Scan for the cell matching the given text and deliver its [X, Y] coordinate at center. 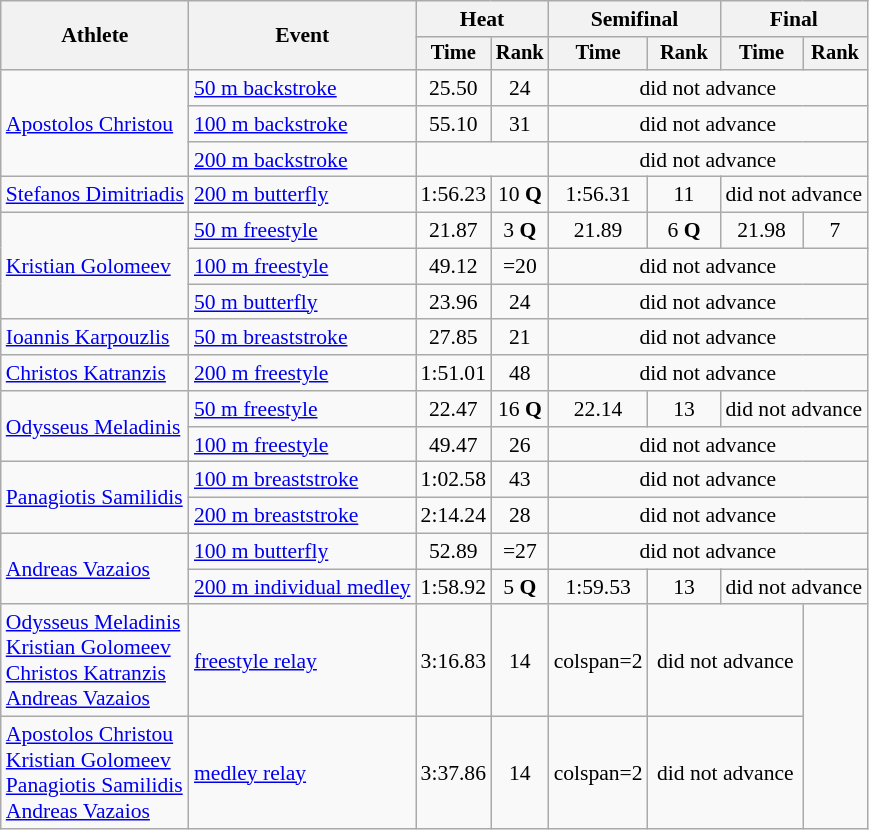
49.12 [454, 267]
49.47 [454, 445]
=27 [520, 552]
21.89 [598, 231]
22.47 [454, 409]
Heat [482, 19]
Semifinal [635, 19]
1:56.31 [598, 195]
52.89 [454, 552]
2:14.24 [454, 516]
Panagiotis Samilidis [95, 498]
1:51.01 [454, 373]
200 m butterfly [302, 195]
43 [520, 480]
1:02.58 [454, 480]
3:37.86 [454, 773]
100 m breaststroke [302, 480]
50 m backstroke [302, 88]
Event [302, 36]
Odysseus MeladinisKristian GolomeevChristos KatranzisAndreas Vazaios [95, 661]
48 [520, 373]
Christos Katranzis [95, 373]
1:59.53 [598, 587]
Athlete [95, 36]
200 m freestyle [302, 373]
55.10 [454, 124]
3:16.83 [454, 661]
7 [835, 231]
28 [520, 516]
50 m breaststroke [302, 338]
21.98 [762, 231]
23.96 [454, 302]
Odysseus Meladinis [95, 426]
5 Q [520, 587]
Apostolos Christou [95, 124]
10 Q [520, 195]
22.14 [598, 409]
100 m butterfly [302, 552]
Kristian Golomeev [95, 266]
1:58.92 [454, 587]
=20 [520, 267]
3 Q [520, 231]
Ioannis Karpouzlis [95, 338]
Apostolos ChristouKristian GolomeevPanagiotis SamilidisAndreas Vazaios [95, 773]
freestyle relay [302, 661]
25.50 [454, 88]
Stefanos Dimitriadis [95, 195]
16 Q [520, 409]
21 [520, 338]
1:56.23 [454, 195]
27.85 [454, 338]
medley relay [302, 773]
100 m backstroke [302, 124]
200 m individual medley [302, 587]
200 m backstroke [302, 160]
50 m butterfly [302, 302]
26 [520, 445]
6 Q [684, 231]
21.87 [454, 231]
Final [794, 19]
11 [684, 195]
Andreas Vazaios [95, 570]
31 [520, 124]
200 m breaststroke [302, 516]
